Search for the cell housing the specified text and yield its [X, Y] center coordinate. 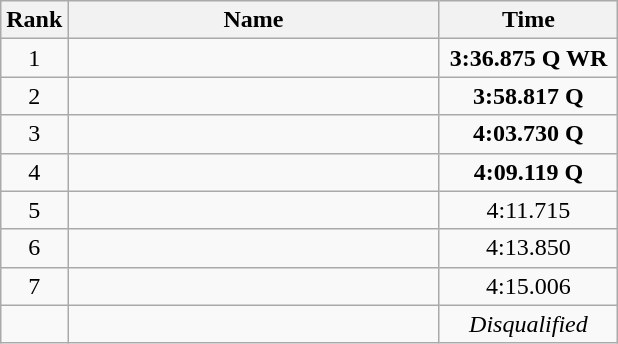
1 [34, 58]
Name [254, 20]
4 [34, 172]
3:36.875 Q WR [528, 58]
4:09.119 Q [528, 172]
3:58.817 Q [528, 96]
Time [528, 20]
2 [34, 96]
7 [34, 286]
3 [34, 134]
Rank [34, 20]
4:15.006 [528, 286]
5 [34, 210]
4:03.730 Q [528, 134]
6 [34, 248]
Disqualified [528, 324]
4:11.715 [528, 210]
4:13.850 [528, 248]
